Return [X, Y] of the center of cell containing provided text 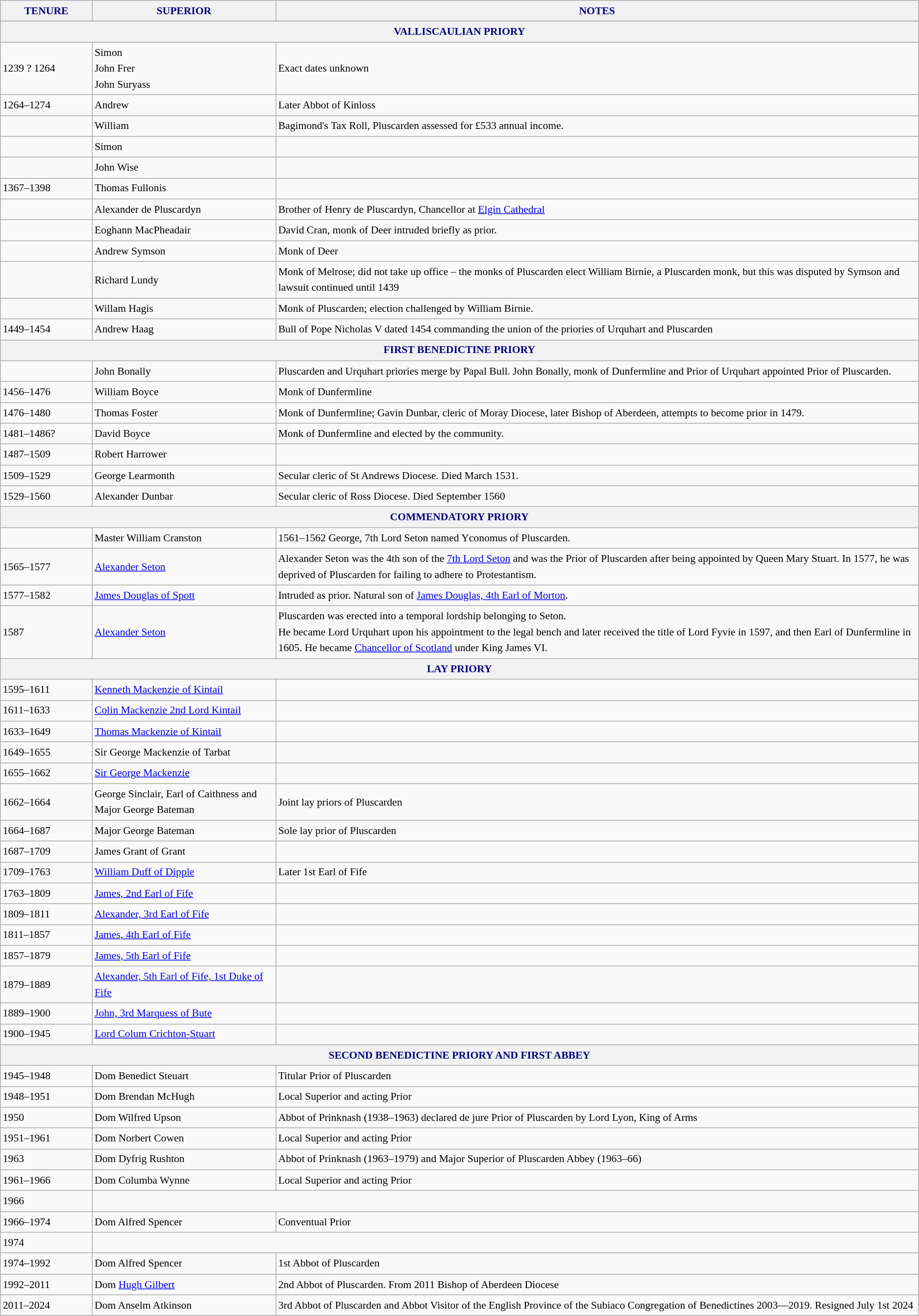
1367–1398 [46, 189]
SimonJohn FrerJohn Suryass [184, 69]
SECOND BENEDICTINE PRIORY AND FIRST ABBEY [460, 1055]
1456–1476 [46, 392]
Alexander, 3rd Earl of Fife [184, 914]
Joint lay priors of Pluscarden [597, 802]
Richard Lundy [184, 280]
Dom Wilfred Upson [184, 1118]
Dom Brendan McHugh [184, 1097]
Thomas Foster [184, 413]
Exact dates unknown [597, 69]
1595–1611 [46, 690]
Monk of Pluscarden; election challenged by William Birnie. [597, 309]
Sir George Mackenzie of Tarbat [184, 752]
1577–1582 [46, 596]
1966–1974 [46, 1222]
1963 [46, 1160]
Monk of Dunfermline and elected by the community. [597, 434]
1951–1961 [46, 1139]
Eoghann MacPheadair [184, 230]
1239 ? 1264 [46, 69]
1811–1857 [46, 936]
William Boyce [184, 392]
Sir George Mackenzie [184, 774]
1809–1811 [46, 914]
1950 [46, 1118]
1565–1577 [46, 567]
Dom Dyfrig Rushton [184, 1160]
Alexander, 5th Earl of Fife, 1st Duke of Fife [184, 985]
1481–1486? [46, 434]
Brother of Henry de Pluscardyn, Chancellor at Elgin Cathedral [597, 210]
1587 [46, 633]
James Douglas of Spott [184, 596]
Titular Prior of Pluscarden [597, 1076]
Secular cleric of Ross Diocese. Died September 1560 [597, 496]
Monk of Dunfermline [597, 392]
Robert Harrower [184, 455]
1st Abbot of Pluscarden [597, 1264]
1945–1948 [46, 1076]
Later Abbot of Kinloss [597, 105]
2011–2024 [46, 1305]
David Cran, monk of Deer intruded briefly as prior. [597, 230]
1974–1992 [46, 1264]
Major George Bateman [184, 831]
Dom Hugh Gilbert [184, 1285]
NOTES [597, 11]
Andrew Symson [184, 251]
James Grant of Grant [184, 852]
Thomas Mackenzie of Kintail [184, 732]
Monk of Dunfermline; Gavin Dunbar, cleric of Moray Diocese, later Bishop of Aberdeen, attempts to become prior in 1479. [597, 413]
LAY PRIORY [460, 669]
James, 4th Earl of Fife [184, 936]
Dom Norbert Cowen [184, 1139]
Dom Columba Wynne [184, 1181]
Andrew Haag [184, 329]
1662–1664 [46, 802]
Conventual Prior [597, 1222]
1974 [46, 1243]
Lord Colum Crichton-Stuart [184, 1035]
James, 2nd Earl of Fife [184, 893]
1487–1509 [46, 455]
1449–1454 [46, 329]
COMMENDATORY PRIORY [460, 518]
1889–1900 [46, 1014]
John Wise [184, 168]
Master William Cranston [184, 538]
Alexander de Pluscardyn [184, 210]
Willam Hagis [184, 309]
James, 5th Earl of Fife [184, 956]
1655–1662 [46, 774]
Abbot of Prinknash (1963–1979) and Major Superior of Pluscarden Abbey (1963–66) [597, 1160]
2nd Abbot of Pluscarden. From 2011 Bishop of Aberdeen Diocese [597, 1285]
1264–1274 [46, 105]
1966 [46, 1201]
Secular cleric of St Andrews Diocese. Died March 1531. [597, 476]
1948–1951 [46, 1097]
1900–1945 [46, 1035]
George Learmonth [184, 476]
Simon [184, 147]
1649–1655 [46, 752]
Bagimond's Tax Roll, Pluscarden assessed for £533 annual income. [597, 127]
1476–1480 [46, 413]
1709–1763 [46, 873]
1561–1562 George, 7th Lord Seton named Yconomus of Pluscarden. [597, 538]
David Boyce [184, 434]
Alexander Dunbar [184, 496]
Later 1st Earl of Fife [597, 873]
SUPERIOR [184, 11]
Monk of Deer [597, 251]
1763–1809 [46, 893]
John Bonally [184, 372]
TENURE [46, 11]
Pluscarden and Urquhart priories merge by Papal Bull. John Bonally, monk of Dunfermline and Prior of Urquhart appointed Prior of Pluscarden. [597, 372]
Dom Anselm Atkinson [184, 1305]
1992–2011 [46, 1285]
1879–1889 [46, 985]
1633–1649 [46, 732]
VALLISCAULIAN PRIORY [460, 32]
Colin Mackenzie 2nd Lord Kintail [184, 711]
3rd Abbot of Pluscarden and Abbot Visitor of the English Province of the Subiaco Congregation of Benedictines 2003—2019. Resigned July 1st 2024 [597, 1305]
Intruded as prior. Natural son of James Douglas, 4th Earl of Morton. [597, 596]
Thomas Fullonis [184, 189]
Sole lay prior of Pluscarden [597, 831]
1664–1687 [46, 831]
1857–1879 [46, 956]
Abbot of Prinknash (1938–1963) declared de jure Prior of Pluscarden by Lord Lyon, King of Arms [597, 1118]
Andrew [184, 105]
Dom Benedict Steuart [184, 1076]
1687–1709 [46, 852]
Kenneth Mackenzie of Kintail [184, 690]
William Duff of Dipple [184, 873]
1611–1633 [46, 711]
FIRST BENEDICTINE PRIORY [460, 351]
1509–1529 [46, 476]
Bull of Pope Nicholas V dated 1454 commanding the union of the priories of Urquhart and Pluscarden [597, 329]
George Sinclair, Earl of Caithness and Major George Bateman [184, 802]
1961–1966 [46, 1181]
John, 3rd Marquess of Bute [184, 1014]
1529–1560 [46, 496]
William [184, 127]
